Scan for the cell matching the given text and deliver its [x, y] coordinate at center. 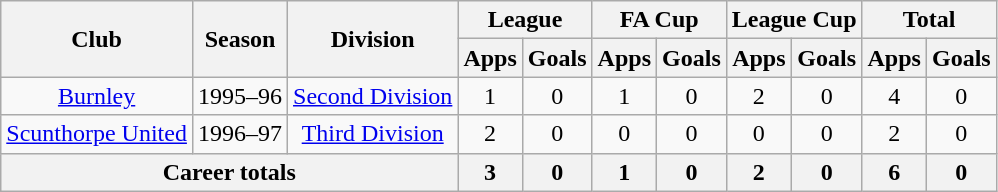
FA Cup [659, 20]
Total [929, 20]
1995–96 [240, 96]
1996–97 [240, 134]
6 [894, 172]
4 [894, 96]
League Cup [794, 20]
Scunthorpe United [97, 134]
3 [490, 172]
Division [373, 39]
Career totals [230, 172]
Season [240, 39]
Second Division [373, 96]
League [525, 20]
Third Division [373, 134]
Burnley [97, 96]
Club [97, 39]
